Detect which cell encompasses the target text, then output its (X, Y) center coordinate. 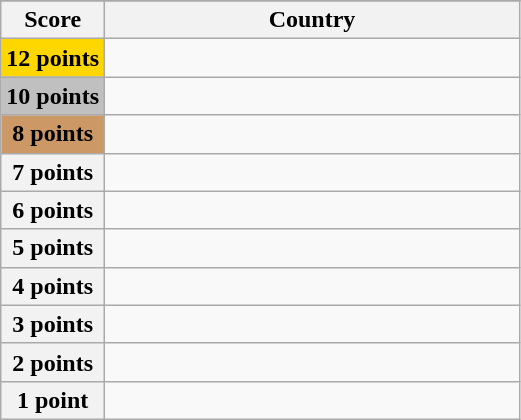
7 points (53, 172)
2 points (53, 362)
3 points (53, 324)
5 points (53, 248)
Score (53, 20)
12 points (53, 58)
Country (312, 20)
10 points (53, 96)
8 points (53, 134)
1 point (53, 400)
4 points (53, 286)
6 points (53, 210)
